Determine the [x, y] coordinate at the center of the cell enclosing the given text.  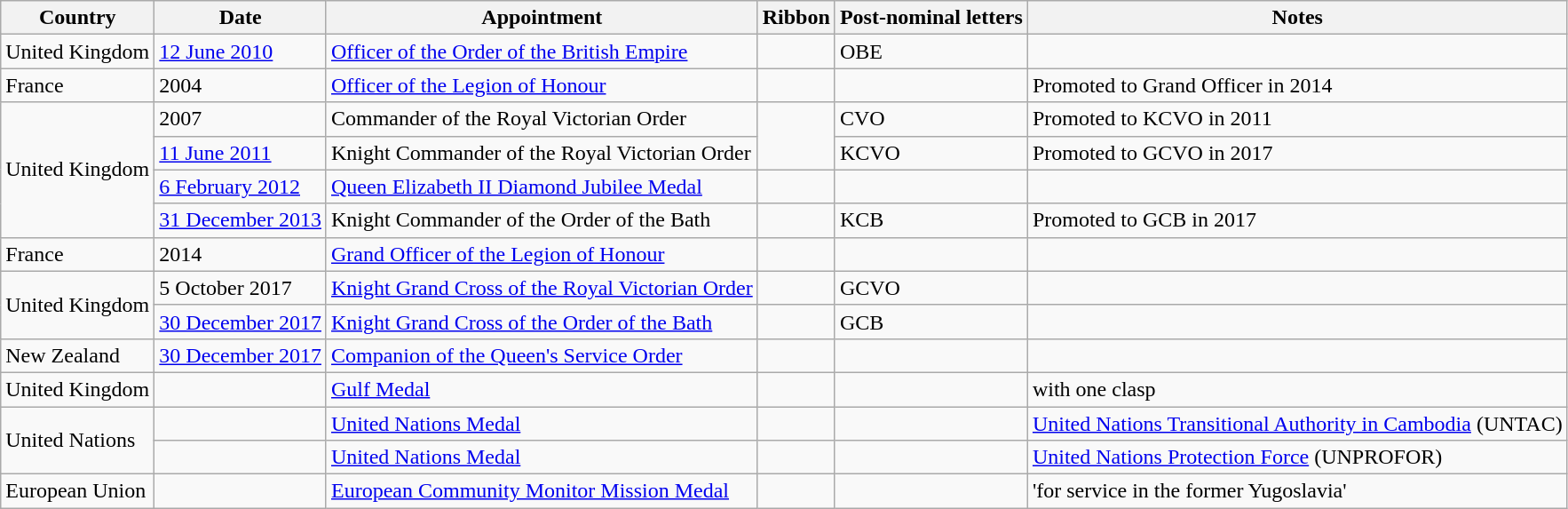
Ribbon [796, 18]
United Nations Transitional Authority in Cambodia (UNTAC) [1297, 424]
Country [78, 18]
Date [241, 18]
Commander of the Royal Victorian Order [542, 119]
KCVO [931, 153]
European Union [78, 491]
2004 [241, 85]
Queen Elizabeth II Diamond Jubilee Medal [542, 187]
Notes [1297, 18]
United Nations [78, 441]
2014 [241, 254]
CVO [931, 119]
Appointment [542, 18]
Knight Grand Cross of the Royal Victorian Order [542, 288]
Officer of the Order of the British Empire [542, 52]
United Nations Protection Force (UNPROFOR) [1297, 457]
'for service in the former Yugoslavia' [1297, 491]
2007 [241, 119]
12 June 2010 [241, 52]
Grand Officer of the Legion of Honour [542, 254]
Promoted to Grand Officer in 2014 [1297, 85]
Knight Grand Cross of the Order of the Bath [542, 322]
11 June 2011 [241, 153]
GCB [931, 322]
KCB [931, 220]
European Community Monitor Mission Medal [542, 491]
Promoted to KCVO in 2011 [1297, 119]
Promoted to GCVO in 2017 [1297, 153]
Post-nominal letters [931, 18]
31 December 2013 [241, 220]
New Zealand [78, 355]
Officer of the Legion of Honour [542, 85]
with one clasp [1297, 389]
Promoted to GCB in 2017 [1297, 220]
5 October 2017 [241, 288]
Gulf Medal [542, 389]
OBE [931, 52]
Knight Commander of the Order of the Bath [542, 220]
Knight Commander of the Royal Victorian Order [542, 153]
GCVO [931, 288]
6 February 2012 [241, 187]
Companion of the Queen's Service Order [542, 355]
